Locate the cell with the specified text and output its (x, y) center coordinate. 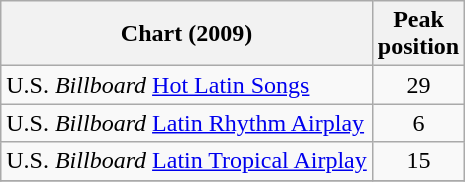
Chart (2009) (187, 34)
U.S. Billboard Hot Latin Songs (187, 85)
6 (418, 123)
Peakposition (418, 34)
29 (418, 85)
U.S. Billboard Latin Tropical Airplay (187, 161)
U.S. Billboard Latin Rhythm Airplay (187, 123)
15 (418, 161)
